Locate the cell with the specified text and output its [X, Y] center coordinate. 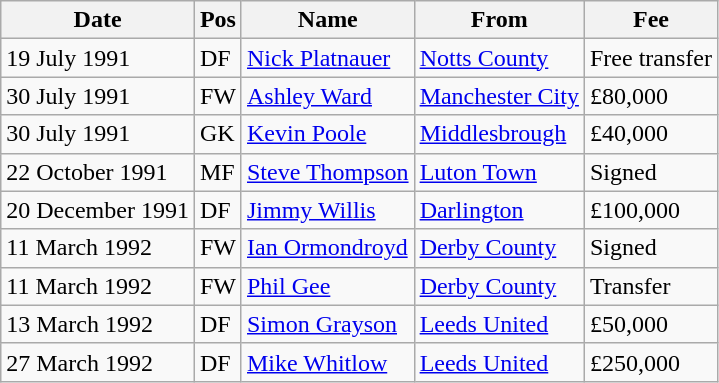
Mike Whitlow [328, 362]
22 October 1991 [98, 172]
27 March 1992 [98, 362]
From [499, 20]
Simon Grayson [328, 324]
Kevin Poole [328, 134]
MF [218, 172]
Ashley Ward [328, 96]
Nick Platnauer [328, 58]
Darlington [499, 210]
£80,000 [650, 96]
Date [98, 20]
Luton Town [499, 172]
Middlesbrough [499, 134]
19 July 1991 [98, 58]
Name [328, 20]
Fee [650, 20]
Manchester City [499, 96]
£40,000 [650, 134]
Transfer [650, 286]
20 December 1991 [98, 210]
Notts County [499, 58]
£50,000 [650, 324]
Ian Ormondroyd [328, 248]
Phil Gee [328, 286]
Pos [218, 20]
GK [218, 134]
Steve Thompson [328, 172]
£250,000 [650, 362]
Jimmy Willis [328, 210]
13 March 1992 [98, 324]
Free transfer [650, 58]
£100,000 [650, 210]
